Detect which cell encompasses the target text, then output its [x, y] center coordinate. 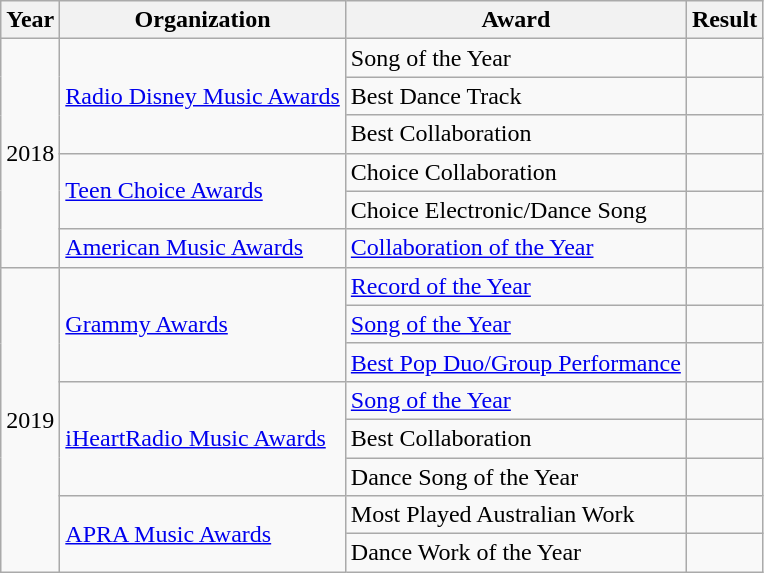
Radio Disney Music Awards [203, 96]
Grammy Awards [203, 324]
Collaboration of the Year [516, 248]
Award [516, 20]
Organization [203, 20]
Record of the Year [516, 286]
2018 [30, 153]
Teen Choice Awards [203, 191]
iHeartRadio Music Awards [203, 438]
Best Dance Track [516, 96]
Dance Work of the Year [516, 553]
Best Pop Duo/Group Performance [516, 362]
Choice Collaboration [516, 172]
American Music Awards [203, 248]
Choice Electronic/Dance Song [516, 210]
2019 [30, 419]
Most Played Australian Work [516, 515]
Result [724, 20]
Dance Song of the Year [516, 477]
Year [30, 20]
APRA Music Awards [203, 534]
